For the text-containing cell, return its midpoint in [x, y] coordinate format. 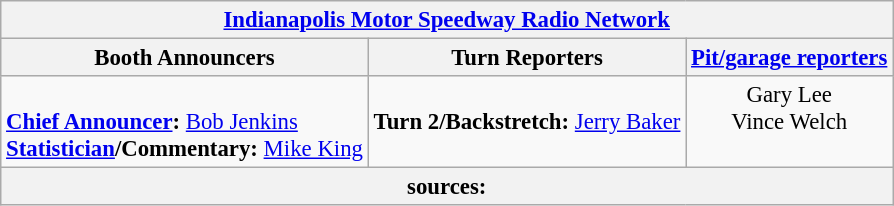
Pit/garage reporters [790, 58]
Chief Announcer: Bob Jenkins Statistician/Commentary: Mike King [185, 122]
Gary LeeVince Welch [790, 122]
Turn Reporters [526, 58]
Turn 2/Backstretch: Jerry Baker [526, 122]
Indianapolis Motor Speedway Radio Network [447, 20]
sources: [447, 187]
Booth Announcers [185, 58]
